Return the (X, Y) coordinate for the center point of the cell that contains the specified text.  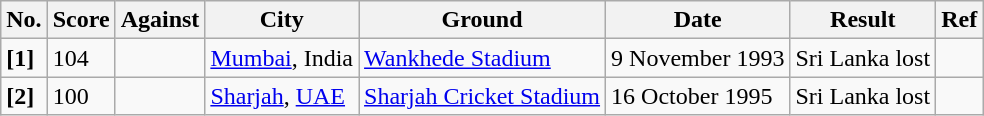
Ref (960, 20)
[1] (24, 58)
Ground (482, 20)
Mumbai, India (282, 58)
9 November 1993 (698, 58)
Result (863, 20)
Sharjah, UAE (282, 96)
Sharjah Cricket Stadium (482, 96)
16 October 1995 (698, 96)
City (282, 20)
Score (81, 20)
104 (81, 58)
Against (160, 20)
Date (698, 20)
100 (81, 96)
[2] (24, 96)
Wankhede Stadium (482, 58)
No. (24, 20)
